Scan for the cell matching the given text and deliver its (x, y) coordinate at center. 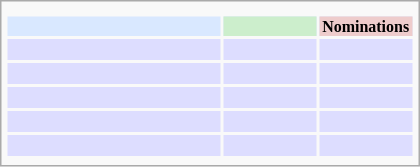
Nominations (366, 27)
